Provide the (X, Y) coordinate of the cell's center where the given text is located.  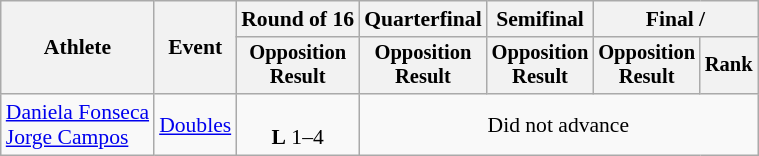
Semifinal (540, 19)
Quarterfinal (423, 19)
Doubles (195, 124)
Rank (729, 66)
Daniela FonsecaJorge Campos (78, 124)
Round of 16 (298, 19)
Athlete (78, 48)
L 1–4 (298, 124)
Final / (675, 19)
Event (195, 48)
Did not advance (558, 124)
